Search for the cell housing the specified text and yield its [x, y] center coordinate. 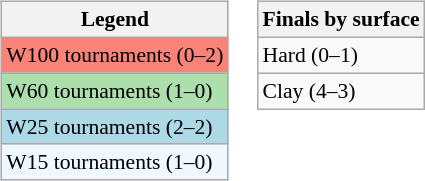
Finals by surface [340, 20]
Clay (4–3) [340, 91]
W60 tournaments (1–0) [114, 91]
W25 tournaments (2–2) [114, 127]
Legend [114, 20]
Hard (0–1) [340, 55]
W100 tournaments (0–2) [114, 55]
W15 tournaments (1–0) [114, 162]
